Search for the cell housing the specified text and yield its (x, y) center coordinate. 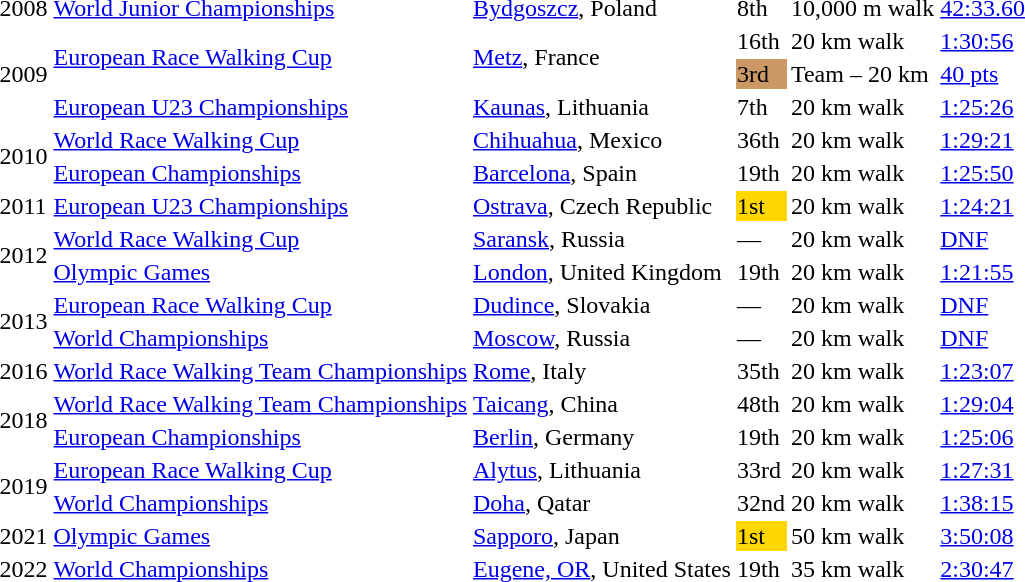
36th (760, 140)
7th (760, 107)
Doha, Qatar (602, 503)
32nd (760, 503)
35th (760, 371)
Sapporo, Japan (602, 536)
Team – 20 km (862, 74)
Rome, Italy (602, 371)
Taicang, China (602, 404)
Saransk, Russia (602, 239)
London, United Kingdom (602, 272)
48th (760, 404)
Barcelona, Spain (602, 173)
Dudince, Slovakia (602, 305)
Berlin, Germany (602, 437)
Metz, France (602, 58)
33rd (760, 470)
50 km walk (862, 536)
Moscow, Russia (602, 338)
Kaunas, Lithuania (602, 107)
16th (760, 41)
Chihuahua, Mexico (602, 140)
3rd (760, 74)
Alytus, Lithuania (602, 470)
Ostrava, Czech Republic (602, 206)
